Pinpoint the cell where the given text exists, returning its (X, Y) midpoint coordinate. 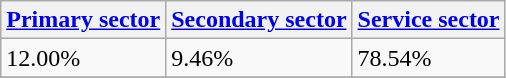
78.54% (428, 58)
12.00% (84, 58)
Secondary sector (259, 20)
9.46% (259, 58)
Service sector (428, 20)
Primary sector (84, 20)
